Provide the [X, Y] coordinate of the cell's center where the given text is located.  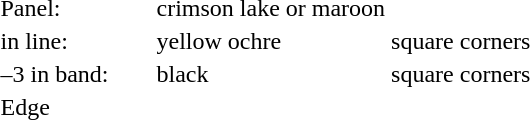
yellow ochre [271, 41]
black [271, 74]
